Detect which cell encompasses the target text, then output its [x, y] center coordinate. 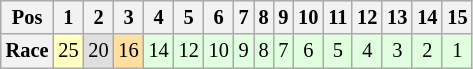
Pos [28, 17]
25 [68, 51]
15 [457, 17]
13 [397, 17]
Race [28, 51]
20 [98, 51]
11 [338, 17]
16 [129, 51]
